Pinpoint the cell where the given text exists, returning its [X, Y] midpoint coordinate. 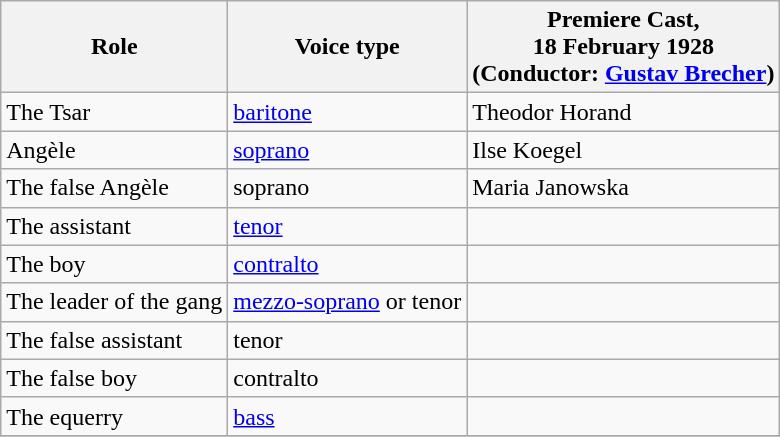
The assistant [114, 226]
The leader of the gang [114, 302]
baritone [348, 112]
The false Angèle [114, 188]
Angèle [114, 150]
Role [114, 47]
Ilse Koegel [624, 150]
The boy [114, 264]
Maria Janowska [624, 188]
Voice type [348, 47]
Theodor Horand [624, 112]
bass [348, 416]
mezzo-soprano or tenor [348, 302]
The Tsar [114, 112]
The equerry [114, 416]
The false boy [114, 378]
Premiere Cast,18 February 1928(Conductor: Gustav Brecher) [624, 47]
The false assistant [114, 340]
